Search for the cell housing the specified text and yield its [X, Y] center coordinate. 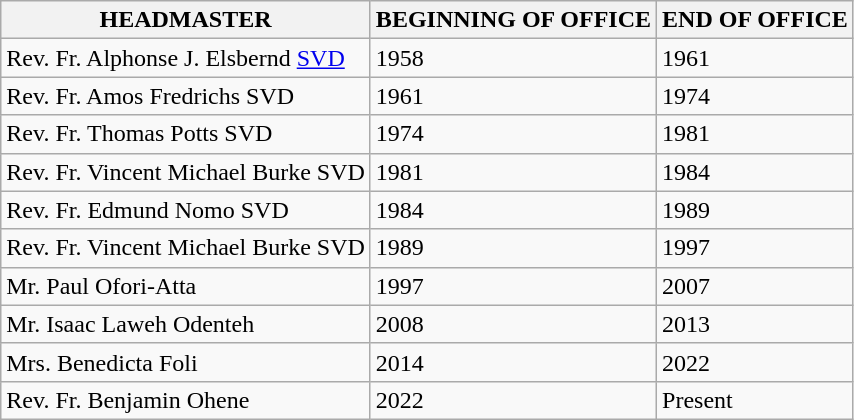
Mr. Paul Ofori-Atta [186, 286]
1958 [513, 58]
Rev. Fr. Edmund Nomo SVD [186, 210]
2007 [756, 286]
Rev. Fr. Benjamin Ohene [186, 400]
HEADMASTER [186, 20]
2008 [513, 324]
Rev. Fr. Alphonse J. Elsbernd SVD [186, 58]
Rev. Fr. Thomas Potts SVD [186, 134]
Present [756, 400]
BEGINNING OF OFFICE [513, 20]
END OF OFFICE [756, 20]
Mr. Isaac Laweh Odenteh [186, 324]
2014 [513, 362]
2013 [756, 324]
Mrs. Benedicta Foli [186, 362]
Rev. Fr. Amos Fredrichs SVD [186, 96]
